From the cell containing the given text, extract its center point as [X, Y] coordinate. 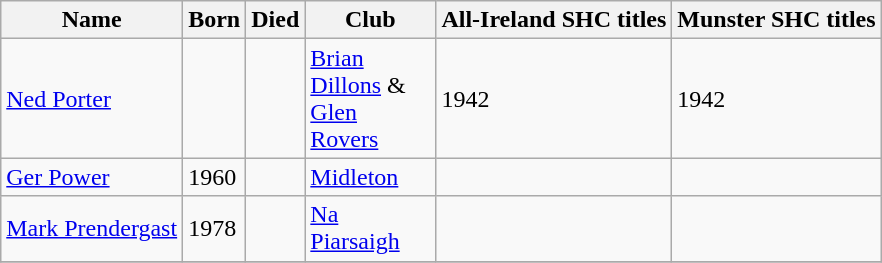
Mark Prendergast [92, 228]
1978 [214, 228]
Munster SHC titles [776, 20]
Name [92, 20]
Died [276, 20]
Midleton [370, 177]
Na Piarsaigh [370, 228]
Brian Dillons & Glen Rovers [370, 98]
Ned Porter [92, 98]
Club [370, 20]
All-Ireland SHC titles [554, 20]
Ger Power [92, 177]
1960 [214, 177]
Born [214, 20]
